Detect which cell encompasses the target text, then output its [x, y] center coordinate. 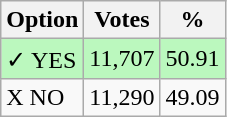
Votes [122, 20]
50.91 [192, 59]
11,707 [122, 59]
Option [42, 20]
% [192, 20]
✓ YES [42, 59]
X NO [42, 97]
11,290 [122, 97]
49.09 [192, 97]
